From the cell containing the given text, extract its center point as [x, y] coordinate. 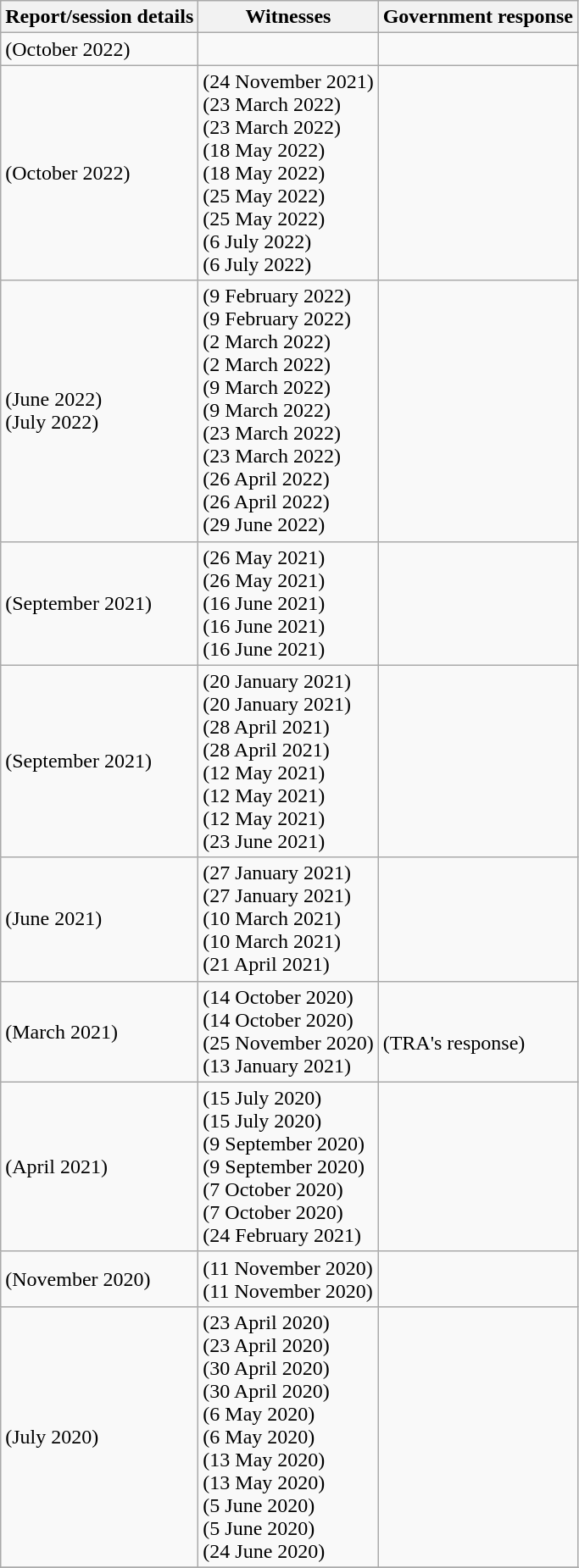
(April 2021) [100, 1166]
(24 November 2021) (23 March 2022) (23 March 2022) (18 May 2022) (18 May 2022) (25 May 2022) (25 May 2022) (6 July 2022) (6 July 2022) [288, 173]
(27 January 2021) (27 January 2021) (10 March 2021) (10 March 2021) (21 April 2021) [288, 919]
(June 2022) (July 2022) [100, 411]
Report/session details [100, 17]
Government response [478, 17]
(15 July 2020) (15 July 2020) (9 September 2020) (9 September 2020) (7 October 2020) (7 October 2020) (24 February 2021) [288, 1166]
(14 October 2020) (14 October 2020) (25 November 2020) (13 January 2021) [288, 1032]
(March 2021) [100, 1032]
(November 2020) [100, 1279]
(20 January 2021) (20 January 2021) (28 April 2021) (28 April 2021) (12 May 2021) (12 May 2021) (12 May 2021) (23 June 2021) [288, 761]
(July 2020) [100, 1437]
(June 2021) [100, 919]
Witnesses [288, 17]
(26 May 2021) (26 May 2021) (16 June 2021) (16 June 2021) (16 June 2021) [288, 603]
(11 November 2020) (11 November 2020) [288, 1279]
(TRA's response) [478, 1032]
